Locate the cell with the specified text and output its (x, y) center coordinate. 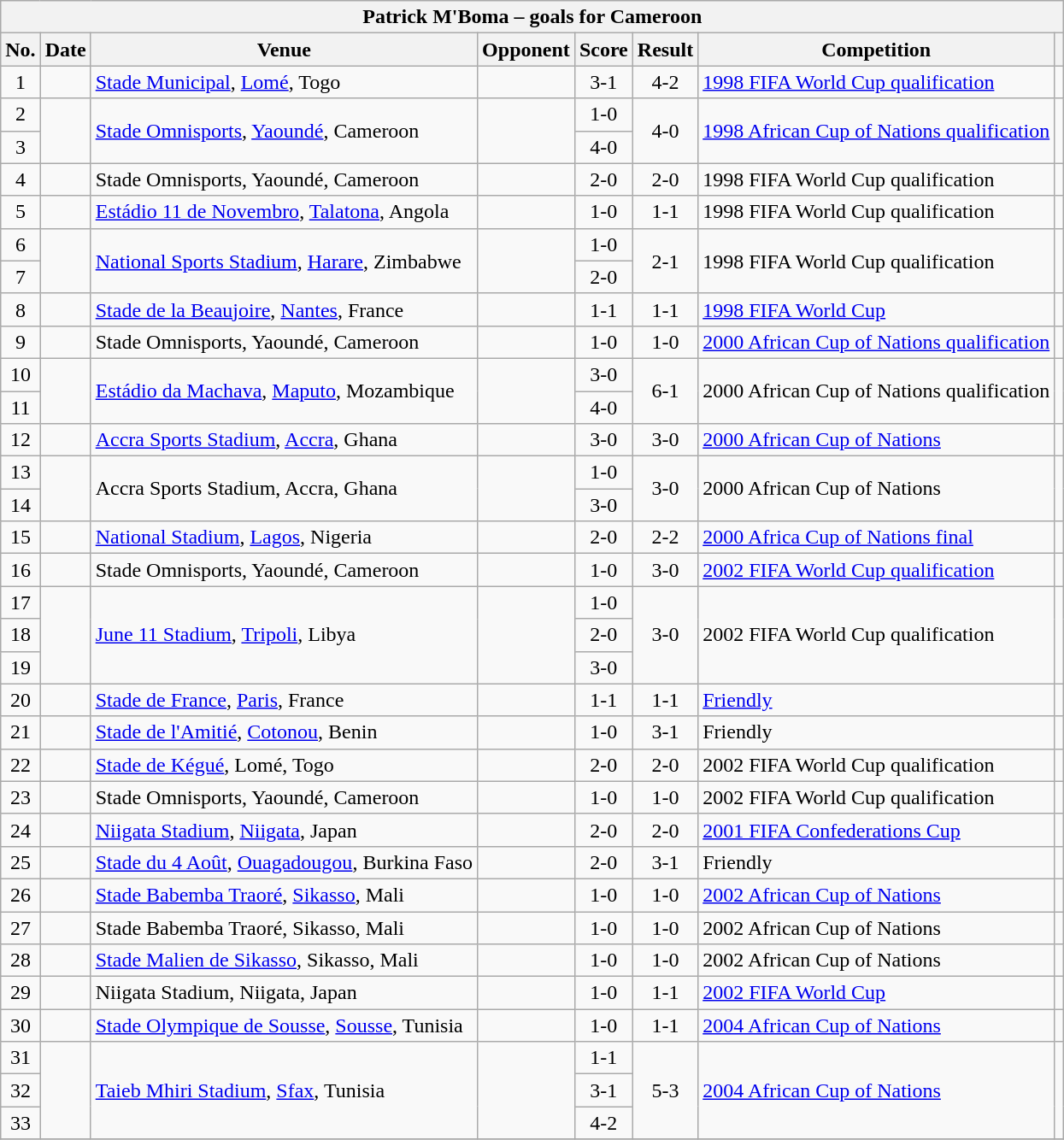
Result (665, 50)
4 (21, 179)
Estádio 11 de Novembro, Talatona, Angola (284, 212)
3 (21, 147)
20 (21, 700)
Patrick M'Boma – goals for Cameroon (532, 17)
2000 Africa Cup of Nations final (877, 538)
9 (21, 342)
No. (21, 50)
2-2 (665, 538)
1998 FIFA World Cup (877, 309)
15 (21, 538)
Score (603, 50)
Stade de Kégué, Lomé, Togo (284, 765)
11 (21, 408)
10 (21, 374)
18 (21, 635)
Estádio da Machava, Maputo, Mozambique (284, 391)
Stade du 4 Août, Ouagadougou, Burkina Faso (284, 862)
7 (21, 277)
1 (21, 82)
Opponent (526, 50)
17 (21, 602)
2-1 (665, 261)
19 (21, 667)
Competition (877, 50)
Venue (284, 50)
29 (21, 993)
2001 FIFA Confederations Cup (877, 830)
26 (21, 895)
National Stadium, Lagos, Nigeria (284, 538)
16 (21, 570)
Taieb Mhiri Stadium, Sfax, Tunisia (284, 1090)
6-1 (665, 391)
14 (21, 505)
8 (21, 309)
13 (21, 473)
Stade de France, Paris, France (284, 700)
2 (21, 115)
28 (21, 961)
Date (65, 50)
Stade de la Beaujoire, Nantes, France (284, 309)
32 (21, 1090)
25 (21, 862)
Stade de l'Amitié, Cotonou, Benin (284, 732)
12 (21, 440)
2002 FIFA World Cup (877, 993)
Stade Olympique de Sousse, Sousse, Tunisia (284, 1025)
Stade Municipal, Lomé, Togo (284, 82)
23 (21, 797)
6 (21, 244)
30 (21, 1025)
National Sports Stadium, Harare, Zimbabwe (284, 261)
21 (21, 732)
5-3 (665, 1090)
27 (21, 927)
22 (21, 765)
24 (21, 830)
33 (21, 1123)
1998 African Cup of Nations qualification (877, 131)
Stade Malien de Sikasso, Sikasso, Mali (284, 961)
June 11 Stadium, Tripoli, Libya (284, 635)
5 (21, 212)
31 (21, 1058)
